For the text-containing cell, return its midpoint in (X, Y) coordinate format. 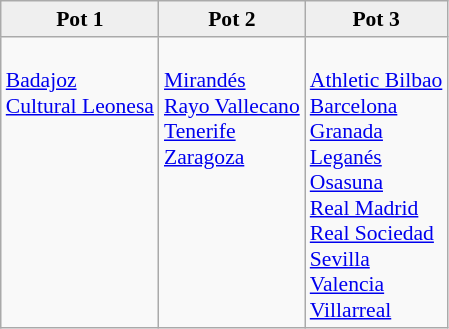
Pot 2 (232, 19)
Athletic Bilbao Barcelona Granada Leganés Osasuna Real Madrid Real Sociedad Sevilla Valencia Villarreal (376, 182)
Pot 3 (376, 19)
Pot 1 (80, 19)
Mirandés Rayo Vallecano Tenerife Zaragoza (232, 182)
Badajoz Cultural Leonesa (80, 182)
